Return the [X, Y] coordinate for the center point of the cell that contains the specified text.  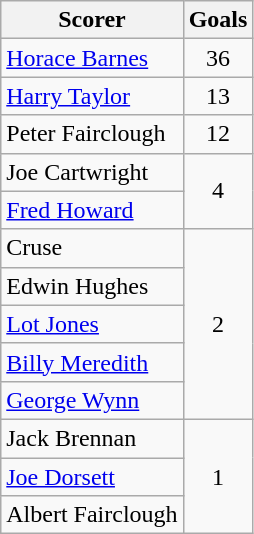
Joe Dorsett [92, 477]
Goals [218, 20]
12 [218, 134]
Fred Howard [92, 210]
Scorer [92, 20]
Edwin Hughes [92, 286]
4 [218, 191]
Peter Fairclough [92, 134]
Lot Jones [92, 324]
Billy Meredith [92, 362]
13 [218, 96]
Albert Fairclough [92, 515]
Joe Cartwright [92, 172]
1 [218, 476]
George Wynn [92, 400]
Jack Brennan [92, 438]
Cruse [92, 248]
Harry Taylor [92, 96]
2 [218, 324]
Horace Barnes [92, 58]
36 [218, 58]
